Search for the cell housing the specified text and yield its (X, Y) center coordinate. 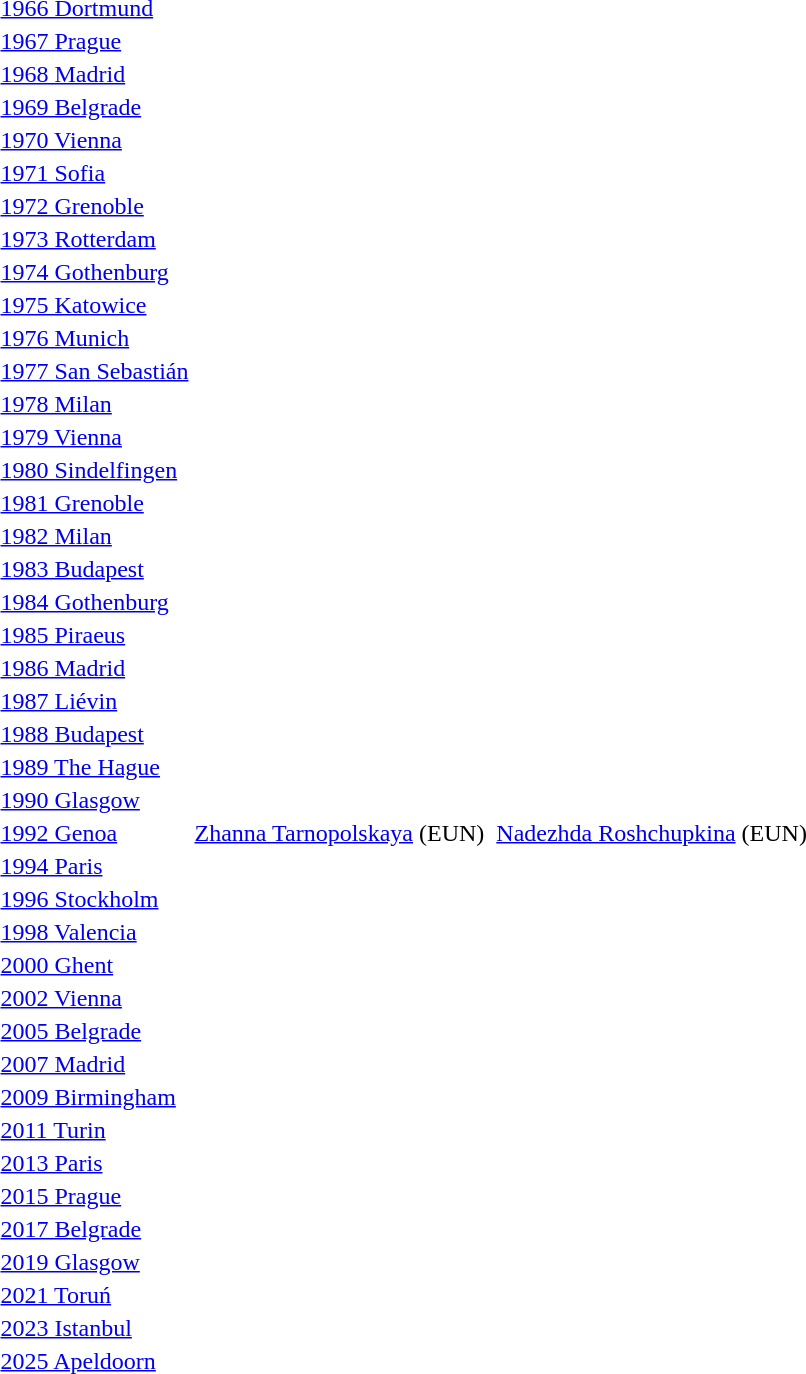
Zhanna Tarnopolskaya (EUN) (340, 833)
